Identify which cell holds the provided text, then report its [x, y] central coordinate. 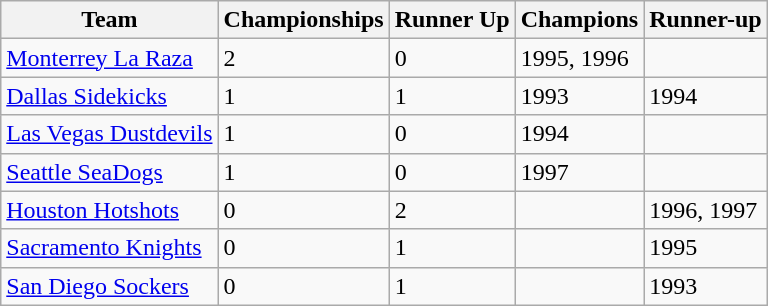
Team [110, 20]
Las Vegas Dustdevils [110, 134]
San Diego Sockers [110, 286]
1995, 1996 [579, 58]
Monterrey La Raza [110, 58]
Seattle SeaDogs [110, 172]
Runner-up [706, 20]
1996, 1997 [706, 210]
Champions [579, 20]
1997 [579, 172]
Sacramento Knights [110, 248]
Championships [304, 20]
Runner Up [452, 20]
1995 [706, 248]
Houston Hotshots [110, 210]
Dallas Sidekicks [110, 96]
